Scan for the cell matching the given text and deliver its (X, Y) coordinate at center. 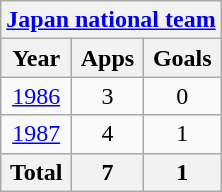
1986 (36, 96)
1987 (36, 134)
3 (108, 96)
4 (108, 134)
Japan national team (111, 20)
Year (36, 58)
Total (36, 172)
0 (182, 96)
Apps (108, 58)
Goals (182, 58)
7 (108, 172)
